From the cell containing the given text, extract its center point as (x, y) coordinate. 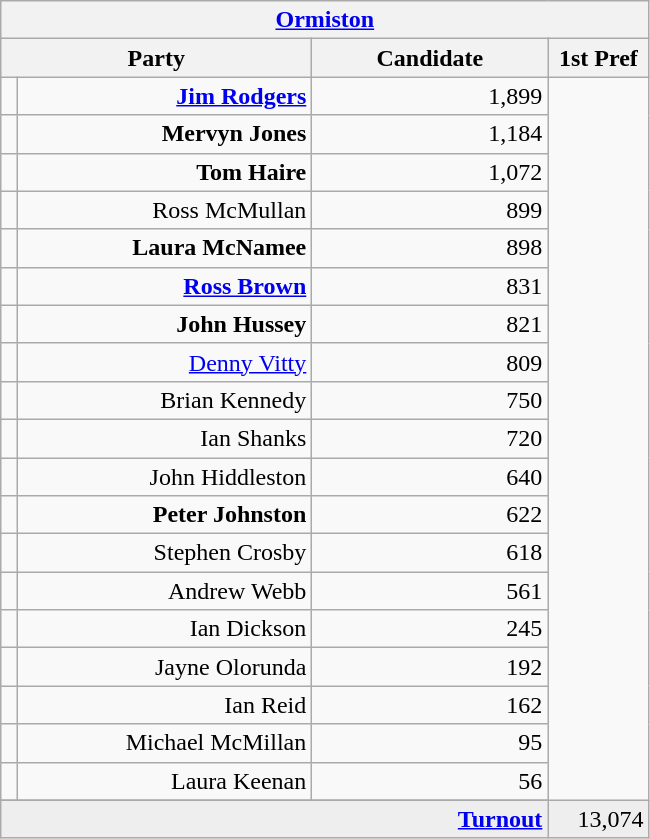
Stephen Crosby (165, 553)
Turnout (274, 819)
Brian Kennedy (165, 400)
899 (430, 210)
Laura Keenan (165, 781)
13,074 (598, 819)
John Hussey (165, 324)
561 (430, 591)
1,184 (430, 134)
Candidate (430, 58)
622 (430, 515)
Denny Vitty (165, 362)
245 (430, 629)
192 (430, 667)
831 (430, 286)
Tom Haire (165, 172)
1st Pref (598, 58)
Andrew Webb (165, 591)
898 (430, 248)
640 (430, 477)
Party (156, 58)
809 (430, 362)
Jim Rodgers (165, 96)
Ross Brown (165, 286)
1,072 (430, 172)
821 (430, 324)
Ross McMullan (165, 210)
Ian Reid (165, 705)
Mervyn Jones (165, 134)
Peter Johnston (165, 515)
618 (430, 553)
Ian Dickson (165, 629)
Ian Shanks (165, 438)
95 (430, 743)
John Hiddleston (165, 477)
720 (430, 438)
1,899 (430, 96)
Michael McMillan (165, 743)
Ormiston (325, 20)
750 (430, 400)
Jayne Olorunda (165, 667)
56 (430, 781)
162 (430, 705)
Laura McNamee (165, 248)
